Provide the (x, y) coordinate of the cell's center where the given text is located.  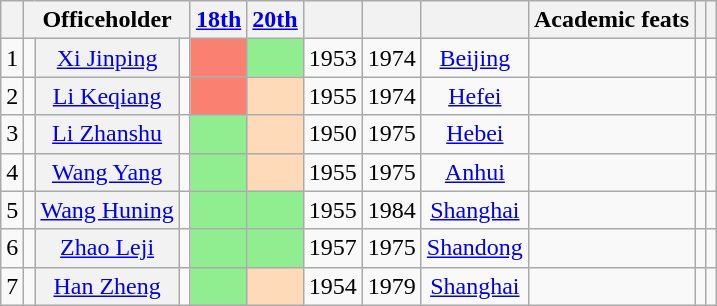
Han Zheng (107, 286)
2 (12, 96)
6 (12, 248)
Shandong (474, 248)
Li Keqiang (107, 96)
Anhui (474, 172)
4 (12, 172)
Xi Jinping (107, 58)
5 (12, 210)
Beijing (474, 58)
1 (12, 58)
1984 (392, 210)
Hefei (474, 96)
Academic feats (611, 20)
1979 (392, 286)
Officeholder (108, 20)
Zhao Leji (107, 248)
1950 (332, 134)
1954 (332, 286)
Wang Yang (107, 172)
3 (12, 134)
Wang Huning (107, 210)
20th (275, 20)
7 (12, 286)
1953 (332, 58)
1957 (332, 248)
Hebei (474, 134)
18th (218, 20)
Li Zhanshu (107, 134)
